Determine the (X, Y) coordinate at the center of the cell enclosing the given text.  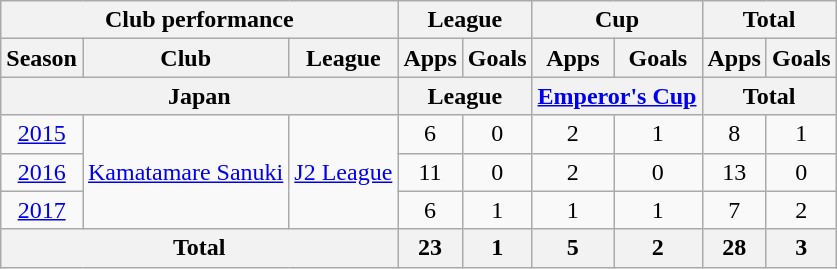
Cup (617, 20)
23 (430, 248)
28 (734, 248)
7 (734, 210)
Season (42, 58)
2017 (42, 210)
2015 (42, 134)
13 (734, 172)
3 (801, 248)
Kamatamare Sanuki (185, 172)
2016 (42, 172)
5 (573, 248)
Club (185, 58)
Club performance (200, 20)
Japan (200, 96)
Emperor's Cup (617, 96)
8 (734, 134)
11 (430, 172)
J2 League (344, 172)
